Output the [X, Y] coordinate of the center of the cell containing the given text.  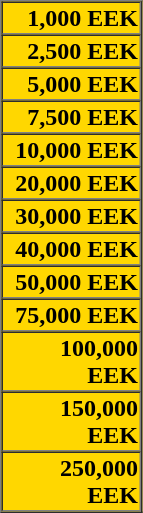
2,500 EEK [72, 50]
1,000 EEK [72, 18]
150,000 EEK [72, 422]
40,000 EEK [72, 248]
30,000 EEK [72, 216]
5,000 EEK [72, 84]
7,500 EEK [72, 116]
20,000 EEK [72, 182]
10,000 EEK [72, 150]
75,000 EEK [72, 314]
50,000 EEK [72, 282]
100,000 EEK [72, 362]
250,000 EEK [72, 482]
